Return the (x, y) coordinate for the center point of the cell that contains the specified text.  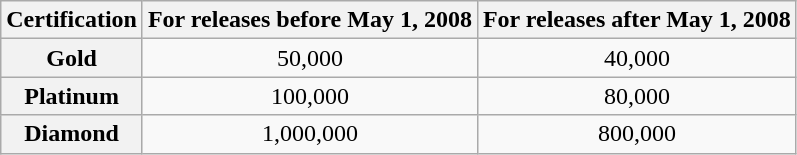
For releases after May 1, 2008 (636, 20)
Platinum (72, 96)
80,000 (636, 96)
Diamond (72, 134)
800,000 (636, 134)
1,000,000 (310, 134)
For releases before May 1, 2008 (310, 20)
Certification (72, 20)
Gold (72, 58)
40,000 (636, 58)
100,000 (310, 96)
50,000 (310, 58)
